Pinpoint the cell where the given text exists, returning its (x, y) midpoint coordinate. 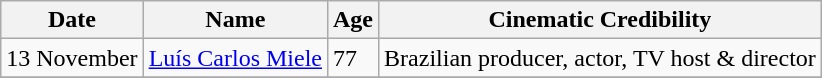
Name (235, 20)
13 November (72, 58)
Cinematic Credibility (600, 20)
Luís Carlos Miele (235, 58)
Brazilian producer, actor, TV host & director (600, 58)
Age (352, 20)
77 (352, 58)
Date (72, 20)
